For the text-containing cell, return its midpoint in (x, y) coordinate format. 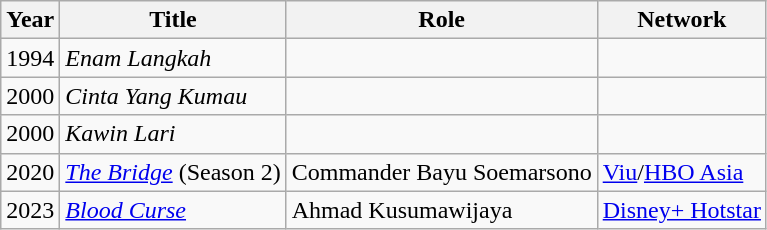
The Bridge (Season 2) (173, 172)
Ahmad Kusumawijaya (442, 210)
Year (30, 20)
Blood Curse (173, 210)
2020 (30, 172)
Disney+ Hotstar (682, 210)
Title (173, 20)
Commander Bayu Soemarsono (442, 172)
Kawin Lari (173, 134)
Viu/HBO Asia (682, 172)
Network (682, 20)
Cinta Yang Kumau (173, 96)
1994 (30, 58)
2023 (30, 210)
Enam Langkah (173, 58)
Role (442, 20)
